Scan for the cell matching the given text and deliver its (x, y) coordinate at center. 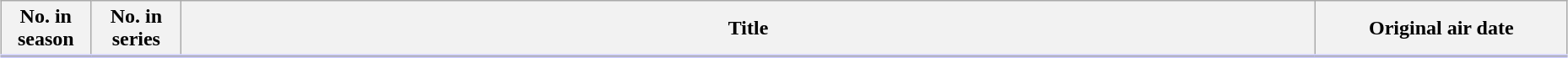
No. in series (137, 29)
No. in season (46, 29)
Title (748, 29)
Original air date (1441, 29)
